Extract the (X, Y) coordinate from the center of the cell holding the provided text.  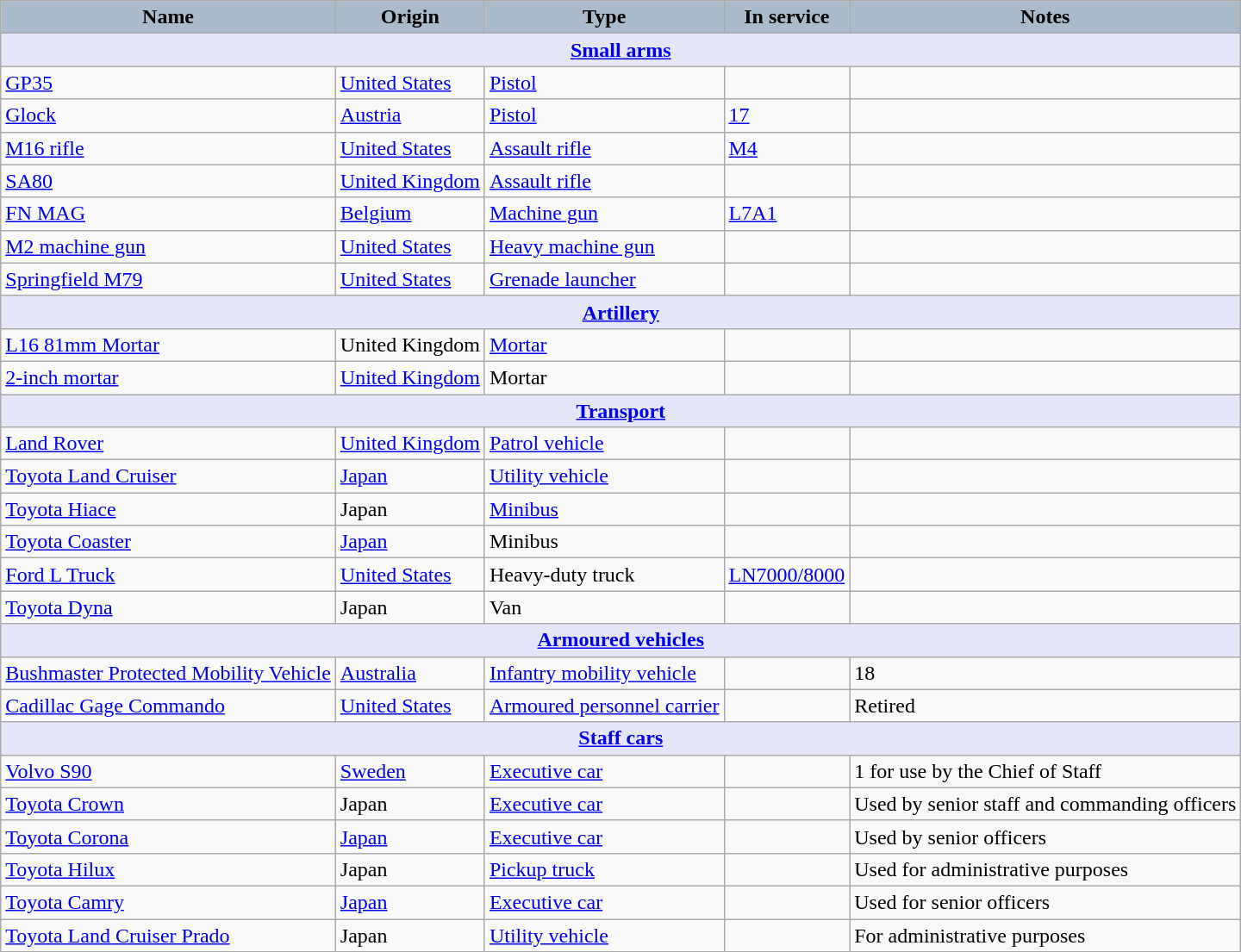
Name (169, 17)
Sweden (410, 771)
Toyota Coaster (169, 542)
Toyota Camry (169, 902)
17 (787, 115)
Bushmaster Protected Mobility Vehicle (169, 673)
Retired (1045, 706)
Grenade launcher (604, 279)
L16 81mm Mortar (169, 345)
Infantry mobility vehicle (604, 673)
Used for administrative purposes (1045, 869)
Small arms (620, 50)
Toyota Corona (169, 837)
Used by senior staff and commanding officers (1045, 804)
Toyota Dyna (169, 607)
Pickup truck (604, 869)
Machine gun (604, 214)
For administrative purposes (1045, 935)
L7A1 (787, 214)
Notes (1045, 17)
Ford L Truck (169, 575)
GP35 (169, 83)
Used by senior officers (1045, 837)
Patrol vehicle (604, 444)
M4 (787, 148)
Land Rover (169, 444)
Toyota Land Cruiser (169, 476)
Volvo S90 (169, 771)
Austria (410, 115)
Springfield M79 (169, 279)
Cadillac Gage Commando (169, 706)
M2 machine gun (169, 246)
2-inch mortar (169, 377)
Toyota Hilux (169, 869)
Armoured vehicles (620, 640)
Heavy-duty truck (604, 575)
Transport (620, 411)
SA80 (169, 181)
Staff cars (620, 738)
Heavy machine gun (604, 246)
1 for use by the Chief of Staff (1045, 771)
M16 rifle (169, 148)
Toyota Land Cruiser Prado (169, 935)
In service (787, 17)
Artillery (620, 312)
Belgium (410, 214)
Toyota Hiace (169, 509)
Armoured personnel carrier (604, 706)
Origin (410, 17)
Glock (169, 115)
18 (1045, 673)
Used for senior officers (1045, 902)
LN7000/8000 (787, 575)
Van (604, 607)
FN MAG (169, 214)
Type (604, 17)
Australia (410, 673)
Toyota Crown (169, 804)
